Scan for the cell matching the given text and deliver its (x, y) coordinate at center. 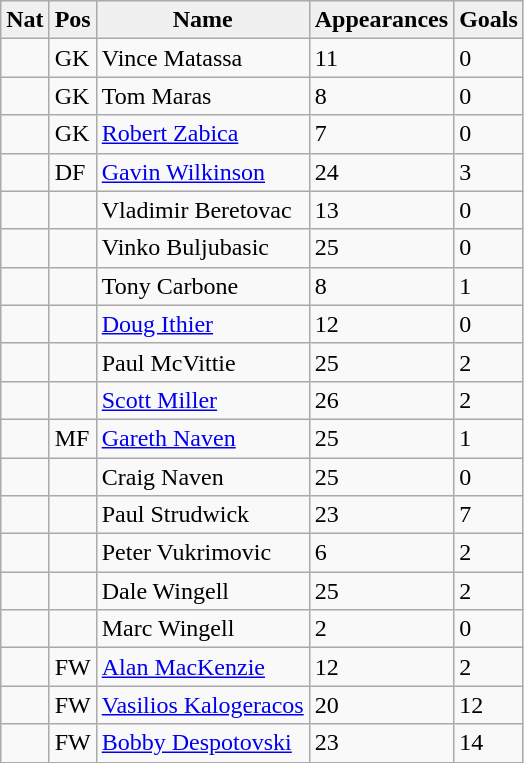
Tom Maras (202, 96)
Nat (25, 20)
3 (489, 172)
20 (381, 705)
Dale Wingell (202, 591)
Paul McVittie (202, 362)
Name (202, 20)
Vince Matassa (202, 58)
Vasilios Kalogeracos (202, 705)
Bobby Despotovski (202, 743)
Gareth Naven (202, 438)
Alan MacKenzie (202, 667)
MF (72, 438)
Gavin Wilkinson (202, 172)
Vinko Buljubasic (202, 248)
Pos (72, 20)
Tony Carbone (202, 286)
Robert Zabica (202, 134)
13 (381, 210)
Appearances (381, 20)
Vladimir Beretovac (202, 210)
6 (381, 553)
Doug Ithier (202, 324)
14 (489, 743)
Goals (489, 20)
DF (72, 172)
Scott Miller (202, 400)
11 (381, 58)
26 (381, 400)
Peter Vukrimovic (202, 553)
Paul Strudwick (202, 515)
Craig Naven (202, 477)
Marc Wingell (202, 629)
24 (381, 172)
